Find where the given text appears and provide that cell's center as [X, Y] coordinate. 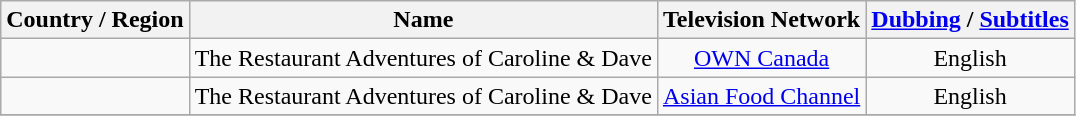
Asian Food Channel [761, 96]
Country / Region [95, 20]
Television Network [761, 20]
OWN Canada [761, 58]
Name [423, 20]
Dubbing / Subtitles [970, 20]
